Return the [X, Y] coordinate for the center point of the cell that contains the specified text.  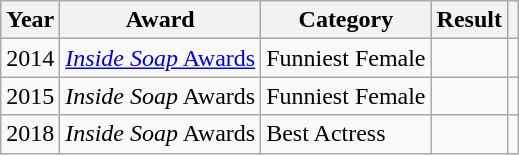
Result [469, 20]
Category [346, 20]
Year [30, 20]
2015 [30, 96]
Award [160, 20]
Best Actress [346, 134]
2018 [30, 134]
2014 [30, 58]
